Detect which cell encompasses the target text, then output its (x, y) center coordinate. 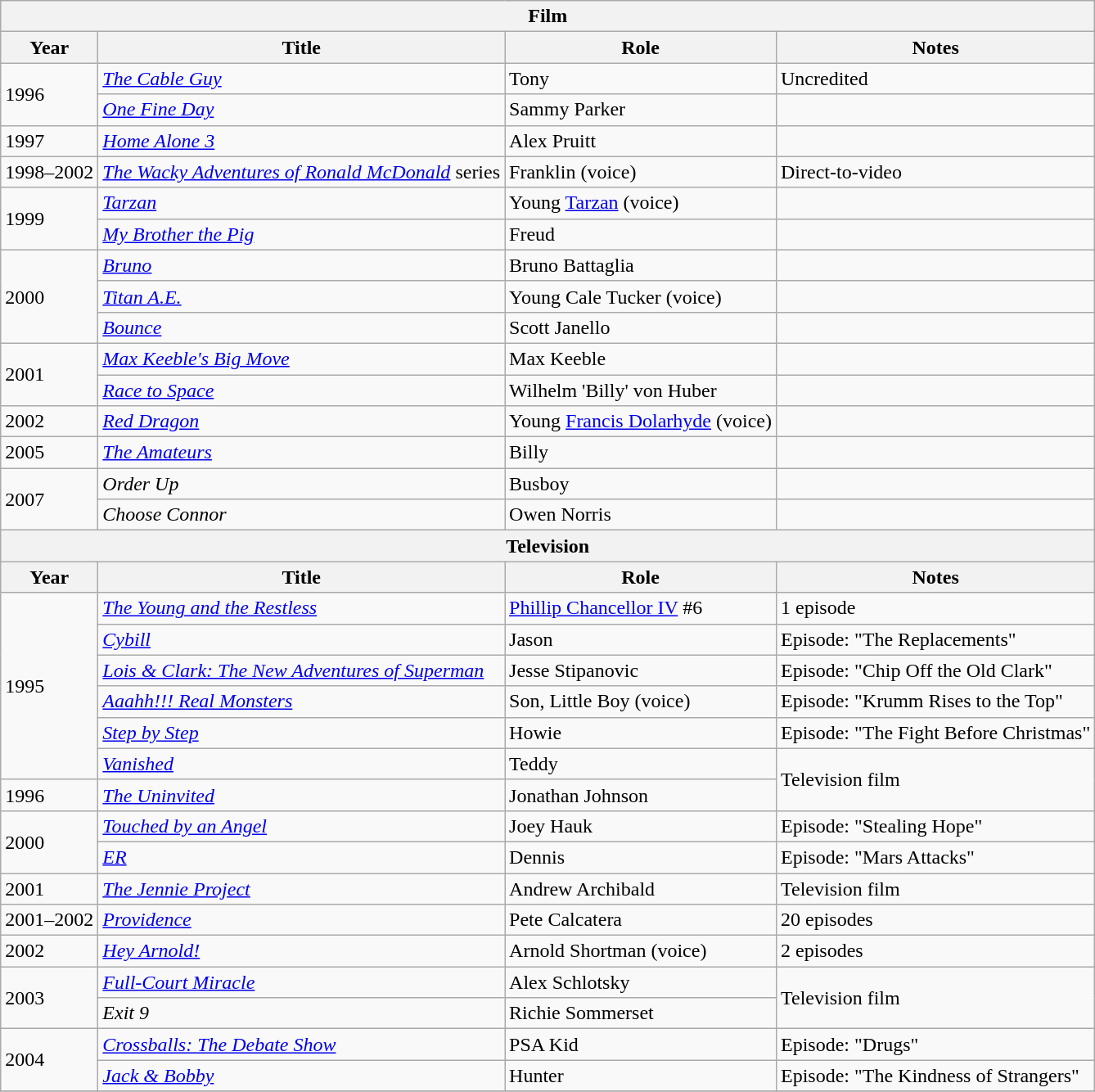
Film (548, 16)
Episode: "Stealing Hope" (935, 826)
1 episode (935, 608)
Order Up (301, 484)
Max Keeble (641, 359)
Jonathan Johnson (641, 795)
Lois & Clark: The New Adventures of Superman (301, 670)
Bruno (301, 265)
20 episodes (935, 920)
Tony (641, 79)
ER (301, 857)
1995 (49, 686)
Teddy (641, 764)
2005 (49, 453)
Step by Step (301, 733)
PSA Kid (641, 1045)
Busboy (641, 484)
Franklin (voice) (641, 172)
Richie Sommerset (641, 1013)
Episode: "Chip Off the Old Clark" (935, 670)
Billy (641, 453)
Young Cale Tucker (voice) (641, 296)
Home Alone 3 (301, 141)
Race to Space (301, 390)
The Young and the Restless (301, 608)
1997 (49, 141)
Alex Pruitt (641, 141)
Dennis (641, 857)
Phillip Chancellor IV #6 (641, 608)
Providence (301, 920)
Alex Schlotsky (641, 982)
Direct-to-video (935, 172)
2003 (49, 998)
Episode: "The Fight Before Christmas" (935, 733)
Bruno Battaglia (641, 265)
Hunter (641, 1076)
Arnold Shortman (voice) (641, 951)
Aaahh!!! Real Monsters (301, 702)
Son, Little Boy (voice) (641, 702)
Owen Norris (641, 515)
Young Tarzan (voice) (641, 203)
Max Keeble's Big Move (301, 359)
Titan A.E. (301, 296)
2004 (49, 1060)
Touched by an Angel (301, 826)
Vanished (301, 764)
Uncredited (935, 79)
Jack & Bobby (301, 1076)
Red Dragon (301, 422)
Episode: "The Kindness of Strangers" (935, 1076)
Scott Janello (641, 327)
Episode: "Drugs" (935, 1045)
Tarzan (301, 203)
Jason (641, 639)
2 episodes (935, 951)
2001–2002 (49, 920)
The Cable Guy (301, 79)
Jesse Stipanovic (641, 670)
Andrew Archibald (641, 888)
Exit 9 (301, 1013)
Freud (641, 234)
Young Francis Dolarhyde (voice) (641, 422)
Television (548, 546)
Sammy Parker (641, 110)
The Wacky Adventures of Ronald McDonald series (301, 172)
My Brother the Pig (301, 234)
The Uninvited (301, 795)
1998–2002 (49, 172)
Cybill (301, 639)
Hey Arnold! (301, 951)
One Fine Day (301, 110)
The Jennie Project (301, 888)
Full-Court Miracle (301, 982)
Bounce (301, 327)
Wilhelm 'Billy' von Huber (641, 390)
Choose Connor (301, 515)
2007 (49, 499)
The Amateurs (301, 453)
Pete Calcatera (641, 920)
Episode: "Mars Attacks" (935, 857)
1999 (49, 219)
Episode: "The Replacements" (935, 639)
Howie (641, 733)
Crossballs: The Debate Show (301, 1045)
Episode: "Krumm Rises to the Top" (935, 702)
Joey Hauk (641, 826)
